Find where the given text appears and provide that cell's center as (X, Y) coordinate. 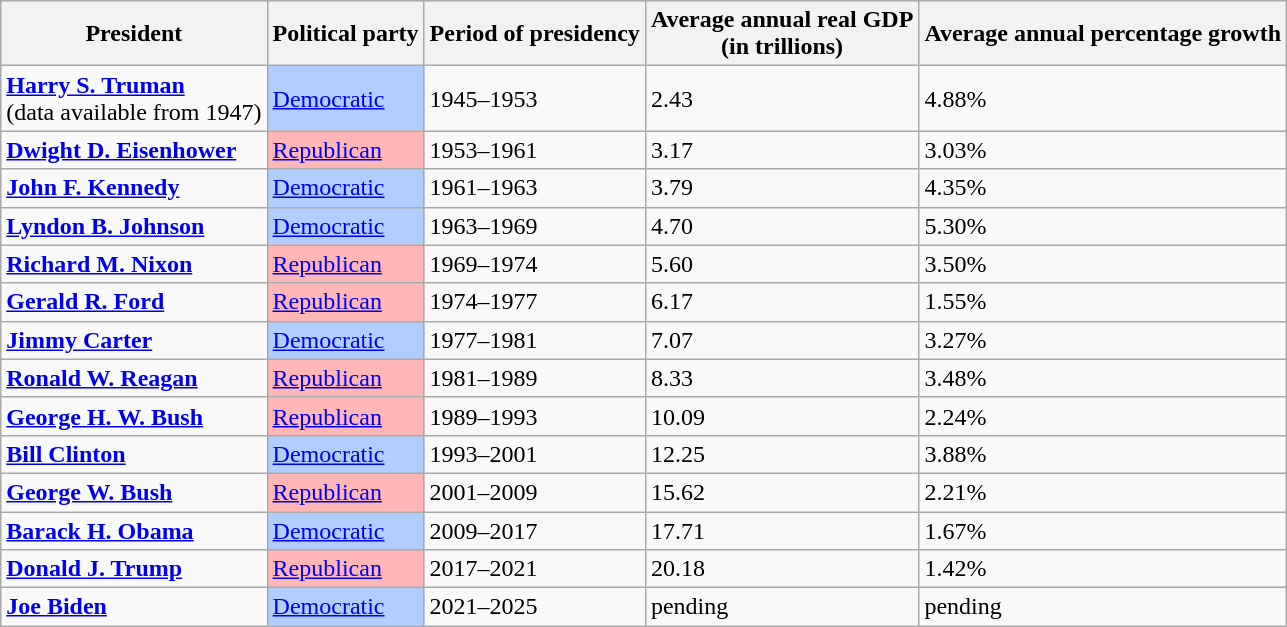
Ronald W. Reagan (134, 378)
1.67% (1103, 531)
George H. W. Bush (134, 416)
1969–1974 (534, 264)
Period of presidency (534, 34)
Average annual percentage growth (1103, 34)
1.55% (1103, 302)
Gerald R. Ford (134, 302)
Harry S. Truman(data available from 1947) (134, 98)
15.62 (782, 492)
2001–2009 (534, 492)
3.88% (1103, 454)
1953–1961 (534, 150)
Lyndon B. Johnson (134, 226)
2021–2025 (534, 607)
7.07 (782, 340)
12.25 (782, 454)
10.09 (782, 416)
George W. Bush (134, 492)
John F. Kennedy (134, 188)
2.43 (782, 98)
1977–1981 (534, 340)
Bill Clinton (134, 454)
4.70 (782, 226)
2009–2017 (534, 531)
1963–1969 (534, 226)
3.48% (1103, 378)
Joe Biden (134, 607)
1974–1977 (534, 302)
1961–1963 (534, 188)
4.88% (1103, 98)
3.27% (1103, 340)
Richard M. Nixon (134, 264)
1945–1953 (534, 98)
Dwight D. Eisenhower (134, 150)
5.60 (782, 264)
3.50% (1103, 264)
Donald J. Trump (134, 569)
President (134, 34)
6.17 (782, 302)
3.03% (1103, 150)
5.30% (1103, 226)
Average annual real GDP(in trillions) (782, 34)
4.35% (1103, 188)
8.33 (782, 378)
2.21% (1103, 492)
Barack H. Obama (134, 531)
1993–2001 (534, 454)
17.71 (782, 531)
3.17 (782, 150)
2017–2021 (534, 569)
1.42% (1103, 569)
Political party (346, 34)
3.79 (782, 188)
Jimmy Carter (134, 340)
1981–1989 (534, 378)
1989–1993 (534, 416)
2.24% (1103, 416)
20.18 (782, 569)
